Return the [x, y] coordinate for the center point of the cell that contains the specified text.  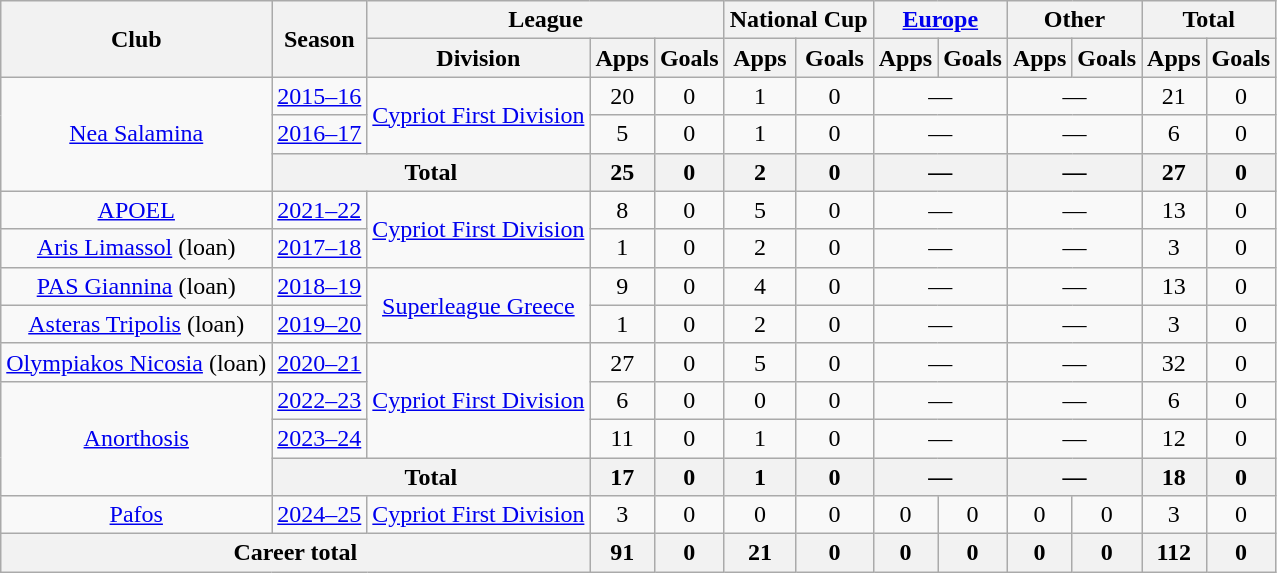
National Cup [798, 20]
Europe [940, 20]
2017–18 [320, 248]
Career total [296, 553]
112 [1174, 553]
Asteras Tripolis (loan) [136, 324]
20 [622, 96]
APOEL [136, 210]
2020–21 [320, 362]
2022–23 [320, 400]
8 [622, 210]
2023–24 [320, 438]
17 [622, 477]
2024–25 [320, 515]
9 [622, 286]
Other [1074, 20]
Anorthosis [136, 438]
League [546, 20]
32 [1174, 362]
Club [136, 39]
2016–17 [320, 134]
Season [320, 39]
Superleague Greece [478, 305]
2021–22 [320, 210]
2015–16 [320, 96]
25 [622, 172]
4 [760, 286]
Aris Limassol (loan) [136, 248]
Olympiakos Nicosia (loan) [136, 362]
Pafos [136, 515]
2019–20 [320, 324]
PAS Giannina (loan) [136, 286]
11 [622, 438]
91 [622, 553]
Nea Salamina [136, 134]
18 [1174, 477]
Division [478, 58]
2018–19 [320, 286]
12 [1174, 438]
